Return (x, y) of the center of cell containing provided text 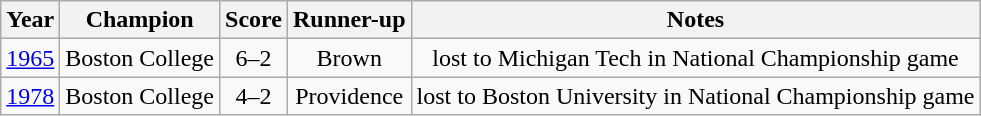
Brown (349, 58)
Runner-up (349, 20)
4–2 (254, 96)
1978 (30, 96)
lost to Boston University in National Championship game (696, 96)
Score (254, 20)
Providence (349, 96)
1965 (30, 58)
lost to Michigan Tech in National Championship game (696, 58)
Champion (140, 20)
6–2 (254, 58)
Year (30, 20)
Notes (696, 20)
